Provide the (X, Y) coordinate of the cell's center where the given text is located.  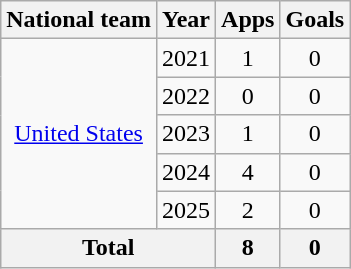
2025 (186, 210)
United States (79, 134)
2022 (186, 96)
2 (248, 210)
National team (79, 20)
8 (248, 248)
2023 (186, 134)
2021 (186, 58)
4 (248, 172)
Goals (315, 20)
Year (186, 20)
Apps (248, 20)
Total (108, 248)
2024 (186, 172)
